Pinpoint the cell where the given text exists, returning its [x, y] midpoint coordinate. 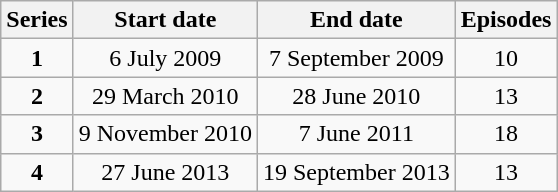
28 June 2010 [356, 96]
2 [37, 96]
18 [506, 134]
7 September 2009 [356, 58]
19 September 2013 [356, 172]
Episodes [506, 20]
3 [37, 134]
9 November 2010 [165, 134]
Series [37, 20]
End date [356, 20]
Start date [165, 20]
6 July 2009 [165, 58]
7 June 2011 [356, 134]
1 [37, 58]
10 [506, 58]
29 March 2010 [165, 96]
4 [37, 172]
27 June 2013 [165, 172]
